Pinpoint the cell where the given text exists, returning its (x, y) midpoint coordinate. 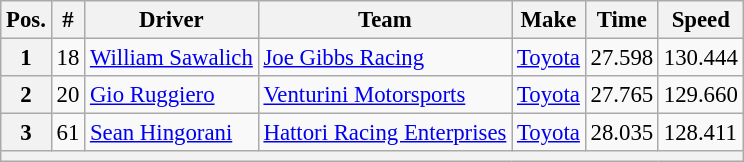
Sean Hingorani (172, 133)
Pos. (26, 20)
Hattori Racing Enterprises (385, 133)
1 (26, 58)
Time (622, 20)
128.411 (700, 133)
2 (26, 95)
28.035 (622, 133)
Speed (700, 20)
William Sawalich (172, 58)
Gio Ruggiero (172, 95)
129.660 (700, 95)
Team (385, 20)
Driver (172, 20)
Joe Gibbs Racing (385, 58)
# (68, 20)
Venturini Motorsports (385, 95)
18 (68, 58)
130.444 (700, 58)
27.598 (622, 58)
20 (68, 95)
3 (26, 133)
Make (549, 20)
61 (68, 133)
27.765 (622, 95)
